Provide the (X, Y) coordinate of the cell's center where the given text is located.  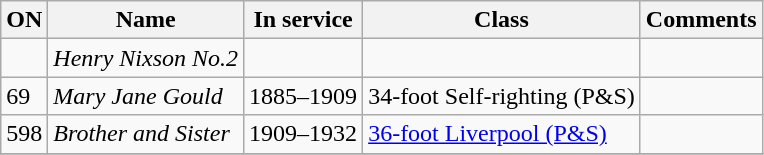
Class (502, 20)
Comments (701, 20)
Name (146, 20)
In service (304, 20)
Brother and Sister (146, 134)
1885–1909 (304, 96)
34-foot Self-righting (P&S) (502, 96)
Henry Nixson No.2 (146, 58)
36-foot Liverpool (P&S) (502, 134)
Mary Jane Gould (146, 96)
69 (24, 96)
598 (24, 134)
ON (24, 20)
1909–1932 (304, 134)
